Detect which cell encompasses the target text, then output its (X, Y) center coordinate. 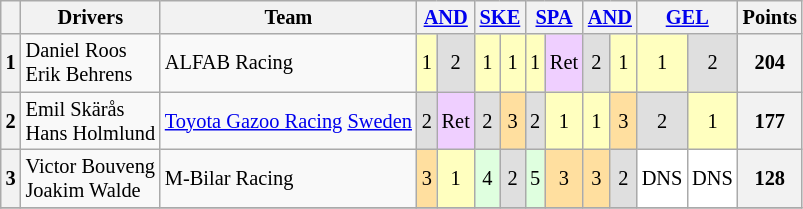
204 (770, 63)
Emil Skärås Hans Holmlund (90, 121)
Team (288, 17)
177 (770, 121)
SPA (554, 17)
M-Bilar Racing (288, 178)
4 (488, 178)
128 (770, 178)
Daniel Roos Erik Behrens (90, 63)
Drivers (90, 17)
5 (535, 178)
ALFAB Racing (288, 63)
GEL (688, 17)
Victor Bouveng Joakim Walde (90, 178)
SKE (500, 17)
Toyota Gazoo Racing Sweden (288, 121)
Points (770, 17)
